Search for the cell housing the specified text and yield its [X, Y] center coordinate. 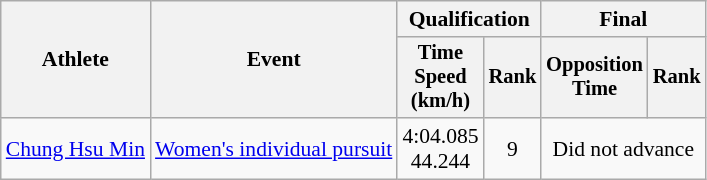
9 [513, 148]
Chung Hsu Min [76, 148]
Final [623, 19]
Women's individual pursuit [274, 148]
Did not advance [623, 148]
TimeSpeed(km/h) [440, 78]
OppositionTime [594, 78]
Qualification [469, 19]
Event [274, 60]
4:04.08544.244 [440, 148]
Athlete [76, 60]
